Return [x, y] of the center of cell containing provided text 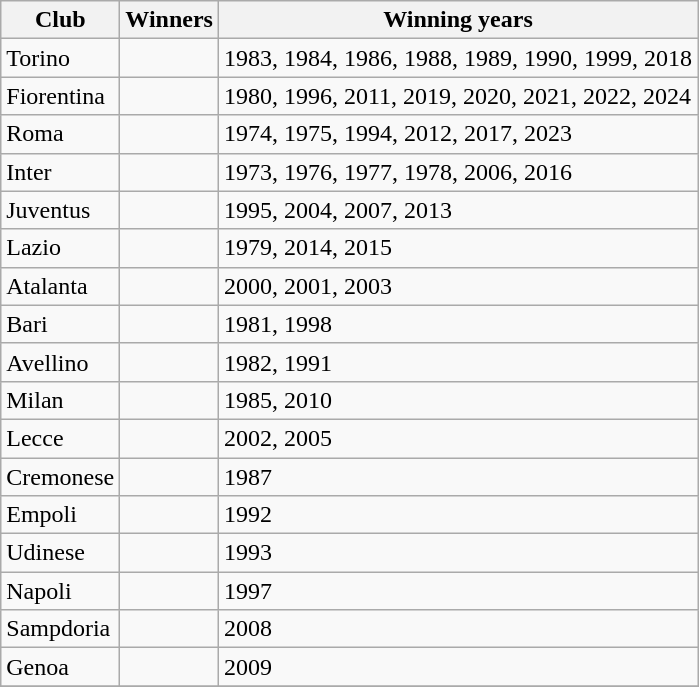
Bari [60, 324]
1997 [458, 591]
Empoli [60, 515]
Winning years [458, 20]
Lazio [60, 248]
2002, 2005 [458, 438]
2009 [458, 667]
Genoa [60, 667]
Lecce [60, 438]
1987 [458, 477]
Avellino [60, 362]
Juventus [60, 210]
Milan [60, 400]
2000, 2001, 2003 [458, 286]
1982, 1991 [458, 362]
Roma [60, 134]
1980, 1996, 2011, 2019, 2020, 2021, 2022, 2024 [458, 96]
1985, 2010 [458, 400]
1973, 1976, 1977, 1978, 2006, 2016 [458, 172]
Torino [60, 58]
1993 [458, 553]
1983, 1984, 1986, 1988, 1989, 1990, 1999, 2018 [458, 58]
Cremonese [60, 477]
Udinese [60, 553]
Fiorentina [60, 96]
1974, 1975, 1994, 2012, 2017, 2023 [458, 134]
1981, 1998 [458, 324]
Winners [170, 20]
Sampdoria [60, 629]
Atalanta [60, 286]
Inter [60, 172]
Napoli [60, 591]
Club [60, 20]
1979, 2014, 2015 [458, 248]
1992 [458, 515]
2008 [458, 629]
1995, 2004, 2007, 2013 [458, 210]
